Provide the (X, Y) coordinate of the cell's center where the given text is located.  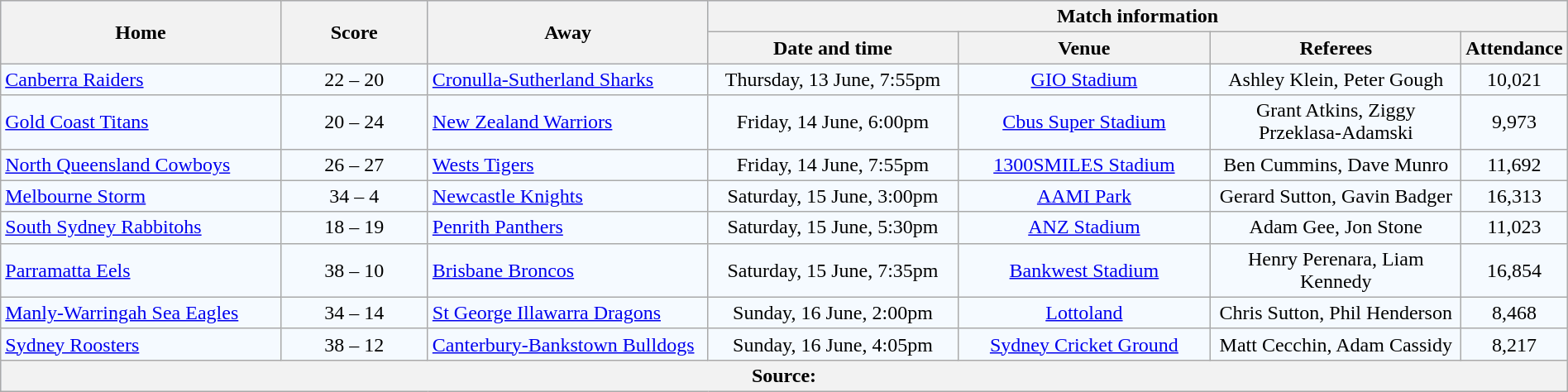
34 – 4 (354, 196)
Brisbane Broncos (567, 270)
Canberra Raiders (141, 79)
Cbus Super Stadium (1084, 122)
Saturday, 15 June, 5:30pm (833, 227)
Score (354, 32)
Sydney Cricket Ground (1084, 344)
Attendance (1514, 48)
8,468 (1514, 313)
34 – 14 (354, 313)
38 – 12 (354, 344)
18 – 19 (354, 227)
26 – 27 (354, 165)
Grant Atkins, Ziggy Przeklasa-Adamski (1336, 122)
North Queensland Cowboys (141, 165)
Friday, 14 June, 7:55pm (833, 165)
GIO Stadium (1084, 79)
Ashley Klein, Peter Gough (1336, 79)
10,021 (1514, 79)
9,973 (1514, 122)
Source: (784, 375)
Saturday, 15 June, 3:00pm (833, 196)
Sunday, 16 June, 2:00pm (833, 313)
New Zealand Warriors (567, 122)
Cronulla-Sutherland Sharks (567, 79)
South Sydney Rabbitohs (141, 227)
Ben Cummins, Dave Munro (1336, 165)
Parramatta Eels (141, 270)
Friday, 14 June, 6:00pm (833, 122)
Home (141, 32)
Saturday, 15 June, 7:35pm (833, 270)
Gold Coast Titans (141, 122)
Adam Gee, Jon Stone (1336, 227)
11,692 (1514, 165)
Referees (1336, 48)
16,854 (1514, 270)
Away (567, 32)
AAMI Park (1084, 196)
16,313 (1514, 196)
Gerard Sutton, Gavin Badger (1336, 196)
11,023 (1514, 227)
Match information (1138, 17)
Manly-Warringah Sea Eagles (141, 313)
Lottoland (1084, 313)
Sydney Roosters (141, 344)
38 – 10 (354, 270)
20 – 24 (354, 122)
Canterbury-Bankstown Bulldogs (567, 344)
Henry Perenara, Liam Kennedy (1336, 270)
8,217 (1514, 344)
Thursday, 13 June, 7:55pm (833, 79)
Wests Tigers (567, 165)
ANZ Stadium (1084, 227)
Bankwest Stadium (1084, 270)
Matt Cecchin, Adam Cassidy (1336, 344)
Venue (1084, 48)
Sunday, 16 June, 4:05pm (833, 344)
Newcastle Knights (567, 196)
22 – 20 (354, 79)
Penrith Panthers (567, 227)
Chris Sutton, Phil Henderson (1336, 313)
Melbourne Storm (141, 196)
Date and time (833, 48)
St George Illawarra Dragons (567, 313)
1300SMILES Stadium (1084, 165)
